For the text-containing cell, return its midpoint in (X, Y) coordinate format. 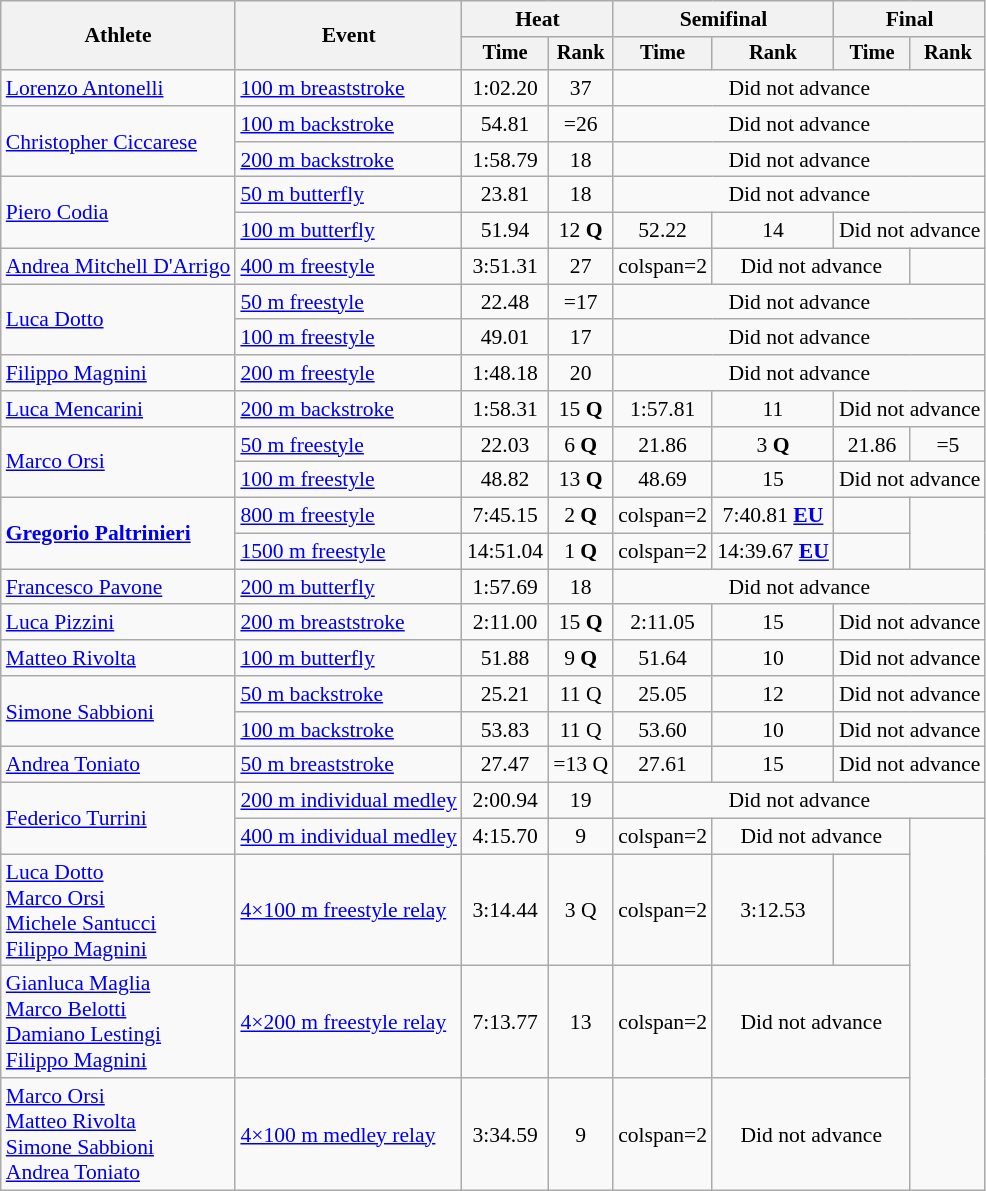
3:34.59 (505, 1134)
23.81 (505, 195)
Francesco Pavone (118, 587)
1 Q (580, 552)
52.22 (662, 231)
53.60 (662, 730)
Lorenzo Antonelli (118, 88)
1:57.81 (662, 409)
=26 (580, 124)
3:12.53 (773, 910)
Gianluca MagliaMarco BelottiDamiano LestingiFilippo Magnini (118, 1022)
48.69 (662, 480)
14:39.67 EU (773, 552)
Matteo Rivolta (118, 658)
17 (580, 338)
12 Q (580, 231)
Luca Mencarini (118, 409)
2:00.94 (505, 801)
100 m breaststroke (348, 88)
27.61 (662, 765)
Christopher Ciccarese (118, 142)
14 (773, 231)
=5 (948, 445)
6 Q (580, 445)
Federico Turrini (118, 818)
Event (348, 36)
51.94 (505, 231)
1500 m freestyle (348, 552)
Piero Codia (118, 212)
1:57.69 (505, 587)
1:02.20 (505, 88)
37 (580, 88)
4:15.70 (505, 837)
1:48.18 (505, 373)
19 (580, 801)
3:51.31 (505, 267)
Marco OrsiMatteo RivoltaSimone SabbioniAndrea Toniato (118, 1134)
=17 (580, 302)
3:14.44 (505, 910)
9 Q (580, 658)
Andrea Mitchell D'Arrigo (118, 267)
1:58.79 (505, 160)
50 m breaststroke (348, 765)
7:13.77 (505, 1022)
13 (580, 1022)
4×100 m freestyle relay (348, 910)
49.01 (505, 338)
Final (910, 19)
Simone Sabbioni (118, 712)
25.05 (662, 694)
Athlete (118, 36)
50 m butterfly (348, 195)
2:11.05 (662, 623)
7:45.15 (505, 516)
4×200 m freestyle relay (348, 1022)
22.03 (505, 445)
53.83 (505, 730)
Heat (538, 19)
50 m backstroke (348, 694)
20 (580, 373)
2:11.00 (505, 623)
200 m breaststroke (348, 623)
27 (580, 267)
200 m freestyle (348, 373)
14:51.04 (505, 552)
Luca Pizzini (118, 623)
Luca DottoMarco OrsiMichele SantucciFilippo Magnini (118, 910)
1:58.31 (505, 409)
48.82 (505, 480)
200 m individual medley (348, 801)
51.64 (662, 658)
Semifinal (724, 19)
=13 Q (580, 765)
800 m freestyle (348, 516)
400 m individual medley (348, 837)
51.88 (505, 658)
11 (773, 409)
22.48 (505, 302)
27.47 (505, 765)
13 Q (580, 480)
400 m freestyle (348, 267)
Filippo Magnini (118, 373)
25.21 (505, 694)
54.81 (505, 124)
12 (773, 694)
Marco Orsi (118, 462)
2 Q (580, 516)
Luca Dotto (118, 320)
4×100 m medley relay (348, 1134)
7:40.81 EU (773, 516)
200 m butterfly (348, 587)
Andrea Toniato (118, 765)
Gregorio Paltrinieri (118, 534)
